Scan for the cell matching the given text and deliver its (X, Y) coordinate at center. 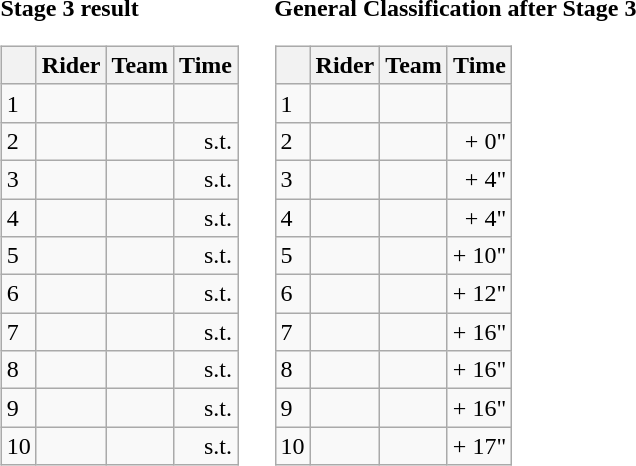
+ 0" (479, 141)
+ 12" (479, 294)
+ 17" (479, 446)
+ 10" (479, 256)
